Return the [X, Y] coordinate for the center point of the cell that contains the specified text.  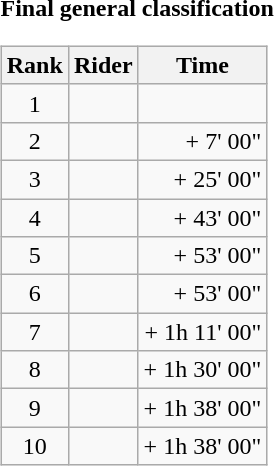
1 [34, 103]
Time [202, 65]
6 [34, 294]
+ 1h 30' 00" [202, 370]
Rank [34, 65]
8 [34, 370]
+ 25' 00" [202, 179]
+ 7' 00" [202, 141]
10 [34, 446]
4 [34, 217]
3 [34, 179]
Rider [103, 65]
+ 1h 11' 00" [202, 332]
9 [34, 408]
5 [34, 256]
7 [34, 332]
+ 43' 00" [202, 217]
2 [34, 141]
